Extract the [x, y] coordinate from the center of the cell holding the provided text.  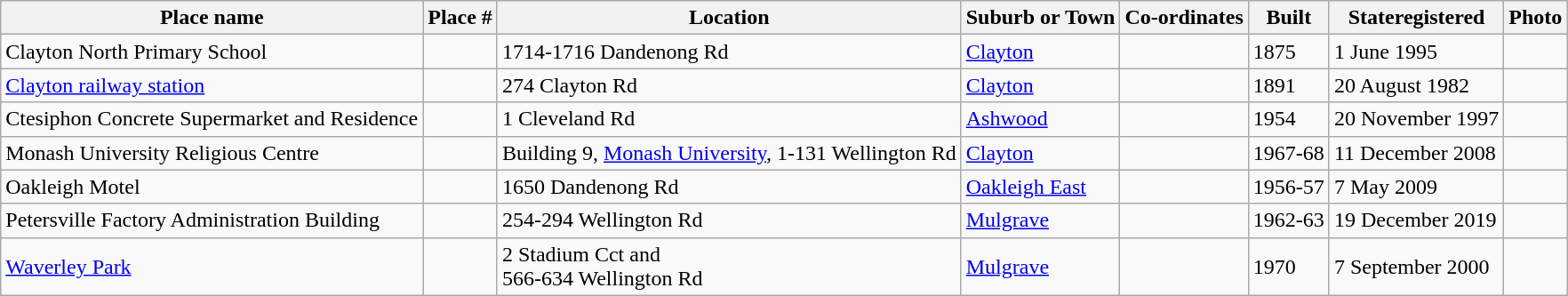
Co-ordinates [1184, 18]
1967-68 [1289, 153]
Oakleigh East [1040, 187]
Oakleigh Motel [212, 187]
274 Clayton Rd [729, 85]
7 September 2000 [1416, 267]
1875 [1289, 52]
1954 [1289, 119]
Clayton railway station [212, 85]
Ctesiphon Concrete Supermarket and Residence [212, 119]
19 December 2019 [1416, 220]
11 December 2008 [1416, 153]
7 May 2009 [1416, 187]
Place name [212, 18]
Photo [1536, 18]
Place # [460, 18]
1962-63 [1289, 220]
Stateregistered [1416, 18]
Building 9, Monash University, 1-131 Wellington Rd [729, 153]
254-294 Wellington Rd [729, 220]
1714-1716 Dandenong Rd [729, 52]
1650 Dandenong Rd [729, 187]
1891 [1289, 85]
1 Cleveland Rd [729, 119]
1 June 1995 [1416, 52]
1956-57 [1289, 187]
Ashwood [1040, 119]
20 August 1982 [1416, 85]
Waverley Park [212, 267]
20 November 1997 [1416, 119]
Suburb or Town [1040, 18]
2 Stadium Cct and566-634 Wellington Rd [729, 267]
Location [729, 18]
Clayton North Primary School [212, 52]
Petersville Factory Administration Building [212, 220]
1970 [1289, 267]
Monash University Religious Centre [212, 153]
Built [1289, 18]
